Return (x, y) of the center of cell containing provided text 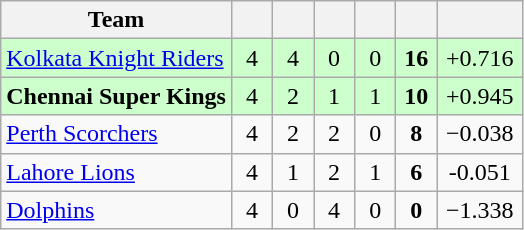
6 (416, 172)
Lahore Lions (116, 172)
Chennai Super Kings (116, 96)
Perth Scorchers (116, 134)
−0.038 (480, 134)
10 (416, 96)
+0.716 (480, 58)
Team (116, 20)
Dolphins (116, 210)
8 (416, 134)
−1.338 (480, 210)
16 (416, 58)
-0.051 (480, 172)
Kolkata Knight Riders (116, 58)
+0.945 (480, 96)
